For the text-containing cell, return its midpoint in [x, y] coordinate format. 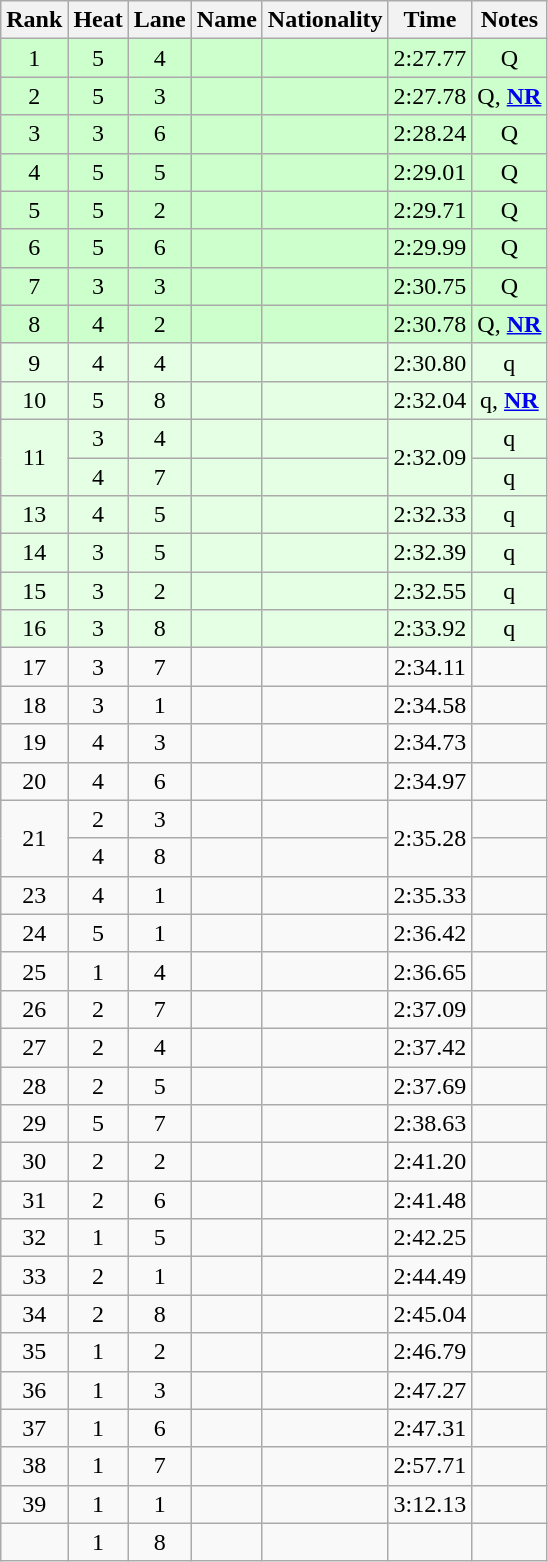
2:27.78 [430, 96]
2:32.33 [430, 515]
18 [34, 705]
2:47.31 [430, 1428]
24 [34, 933]
32 [34, 1238]
16 [34, 629]
37 [34, 1428]
2:27.77 [430, 58]
Rank [34, 20]
28 [34, 1085]
2:34.73 [430, 743]
10 [34, 400]
13 [34, 515]
Name [226, 20]
2:28.24 [430, 134]
2:37.09 [430, 1009]
34 [34, 1314]
2:36.65 [430, 971]
36 [34, 1390]
15 [34, 591]
2:30.78 [430, 324]
39 [34, 1504]
Time [430, 20]
20 [34, 781]
2:41.48 [430, 1200]
3:12.13 [430, 1504]
33 [34, 1276]
2:34.11 [430, 667]
2:33.92 [430, 629]
2:37.69 [430, 1085]
30 [34, 1162]
29 [34, 1124]
2:35.28 [430, 838]
2:34.58 [430, 705]
2:32.55 [430, 591]
17 [34, 667]
31 [34, 1200]
2:32.39 [430, 553]
2:29.71 [430, 210]
2:30.75 [430, 286]
23 [34, 895]
2:42.25 [430, 1238]
2:45.04 [430, 1314]
35 [34, 1352]
2:29.99 [430, 248]
38 [34, 1466]
19 [34, 743]
Heat [98, 20]
2:32.04 [430, 400]
11 [34, 457]
2:37.42 [430, 1047]
14 [34, 553]
Nationality [325, 20]
2:36.42 [430, 933]
Lane [160, 20]
2:41.20 [430, 1162]
25 [34, 971]
2:32.09 [430, 457]
26 [34, 1009]
Notes [510, 20]
2:46.79 [430, 1352]
2:44.49 [430, 1276]
2:35.33 [430, 895]
9 [34, 362]
2:38.63 [430, 1124]
27 [34, 1047]
2:30.80 [430, 362]
2:29.01 [430, 172]
2:57.71 [430, 1466]
2:34.97 [430, 781]
2:47.27 [430, 1390]
21 [34, 838]
q, NR [510, 400]
